Return [x, y] of the center of cell containing provided text 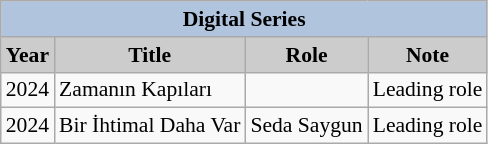
Role [306, 55]
Seda Saygun [306, 126]
Digital Series [244, 19]
Year [28, 55]
Zamanın Kapıları [150, 90]
Note [428, 55]
Title [150, 55]
Bir İhtimal Daha Var [150, 126]
